Scan for the cell matching the given text and deliver its [x, y] coordinate at center. 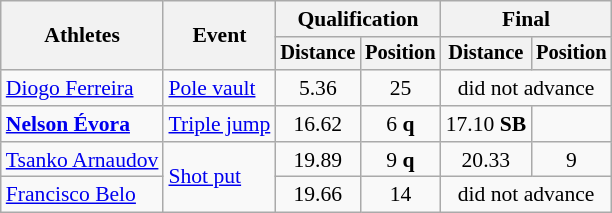
5.36 [318, 88]
9 q [400, 160]
Tsanko Arnaudov [82, 160]
Nelson Évora [82, 124]
Diogo Ferreira [82, 88]
Athletes [82, 36]
Shot put [219, 178]
17.10 SB [486, 124]
19.66 [318, 195]
Final [526, 19]
6 q [400, 124]
Pole vault [219, 88]
9 [571, 160]
Event [219, 36]
Triple jump [219, 124]
19.89 [318, 160]
16.62 [318, 124]
20.33 [486, 160]
Francisco Belo [82, 195]
14 [400, 195]
25 [400, 88]
Qualification [358, 19]
